From the cell containing the given text, extract its center point as [x, y] coordinate. 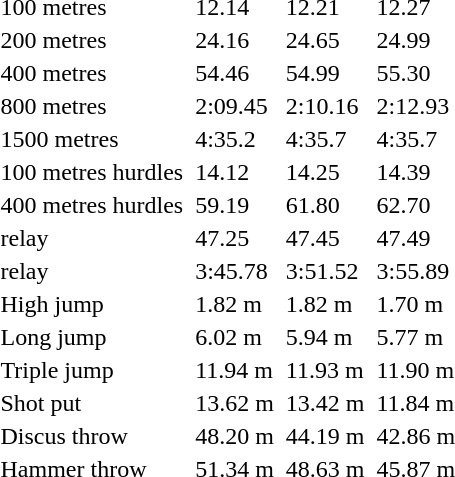
13.42 m [325, 403]
2:10.16 [325, 106]
2:09.45 [235, 106]
44.19 m [325, 436]
6.02 m [235, 337]
54.99 [325, 73]
3:45.78 [235, 271]
47.25 [235, 238]
24.16 [235, 40]
11.93 m [325, 370]
4:35.7 [325, 139]
5.94 m [325, 337]
13.62 m [235, 403]
47.45 [325, 238]
3:51.52 [325, 271]
54.46 [235, 73]
14.25 [325, 172]
14.12 [235, 172]
11.94 m [235, 370]
24.65 [325, 40]
59.19 [235, 205]
61.80 [325, 205]
4:35.2 [235, 139]
48.20 m [235, 436]
